Provide the [x, y] coordinate of the cell's center where the given text is located.  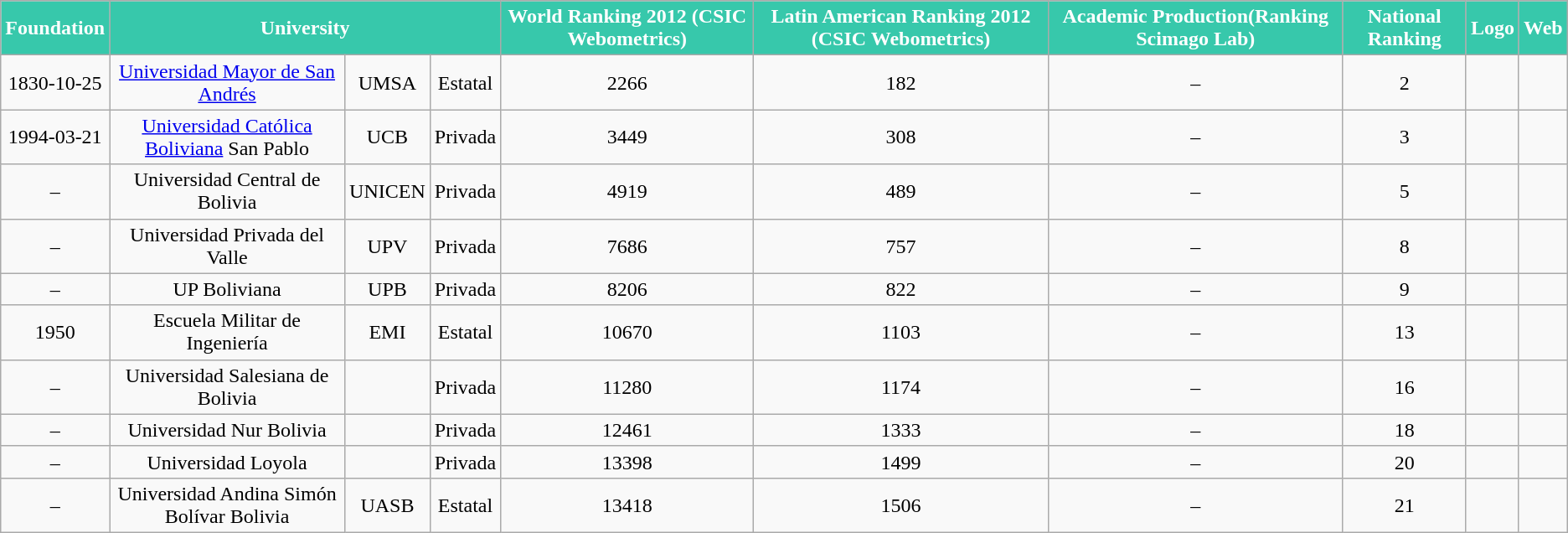
489 [901, 191]
Universidad Mayor de San Andrés [228, 82]
182 [901, 82]
UMSA [388, 82]
Universidad Salesiana de Bolivia [228, 387]
20 [1404, 462]
1499 [901, 462]
UCB [388, 137]
10670 [627, 332]
University [305, 28]
822 [901, 289]
World Ranking 2012 (CSIC Webometrics) [627, 28]
UPB [388, 289]
Foundation [55, 28]
UPV [388, 246]
8 [1404, 246]
Universidad Central de Bolivia [228, 191]
UNICEN [388, 191]
13398 [627, 462]
8206 [627, 289]
National Ranking [1404, 28]
757 [901, 246]
1950 [55, 332]
1830-10-25 [55, 82]
9 [1404, 289]
Academic Production(Ranking Scimago Lab) [1195, 28]
Latin American Ranking 2012 (CSIC Webometrics) [901, 28]
13418 [627, 505]
Universidad Loyola [228, 462]
11280 [627, 387]
UASB [388, 505]
21 [1404, 505]
Universidad Andina Simón Bolívar Bolivia [228, 505]
1994-03-21 [55, 137]
3 [1404, 137]
308 [901, 137]
4919 [627, 191]
18 [1404, 430]
1333 [901, 430]
5 [1404, 191]
16 [1404, 387]
Logo [1493, 28]
2266 [627, 82]
Universidad Nur Bolivia [228, 430]
3449 [627, 137]
1506 [901, 505]
7686 [627, 246]
UP Boliviana [228, 289]
2 [1404, 82]
13 [1404, 332]
12461 [627, 430]
Universidad Privada del Valle [228, 246]
1174 [901, 387]
Web [1543, 28]
Universidad Católica Boliviana San Pablo [228, 137]
EMI [388, 332]
Escuela Militar de Ingeniería [228, 332]
1103 [901, 332]
